Identify which cell holds the provided text, then report its (X, Y) central coordinate. 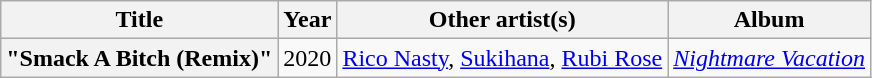
Year (308, 20)
Title (140, 20)
Rico Nasty, Sukihana, Rubi Rose (502, 58)
2020 (308, 58)
Nightmare Vacation (770, 58)
Other artist(s) (502, 20)
Album (770, 20)
"Smack A Bitch (Remix)" (140, 58)
